Locate the cell with the specified text and output its [X, Y] center coordinate. 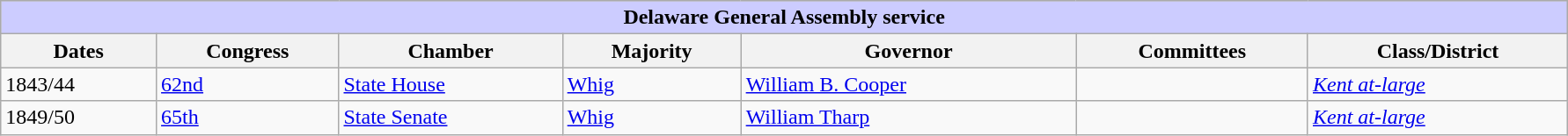
State Senate [451, 118]
Class/District [1438, 51]
Majority [651, 51]
William Tharp [908, 118]
1843/44 [79, 84]
Congress [248, 51]
65th [248, 118]
William B. Cooper [908, 84]
Delaware General Assembly service [785, 18]
62nd [248, 84]
State House [451, 84]
1849/50 [79, 118]
Chamber [451, 51]
Governor [908, 51]
Dates [79, 51]
Committees [1191, 51]
